Return the (x, y) coordinate for the center point of the cell that contains the specified text.  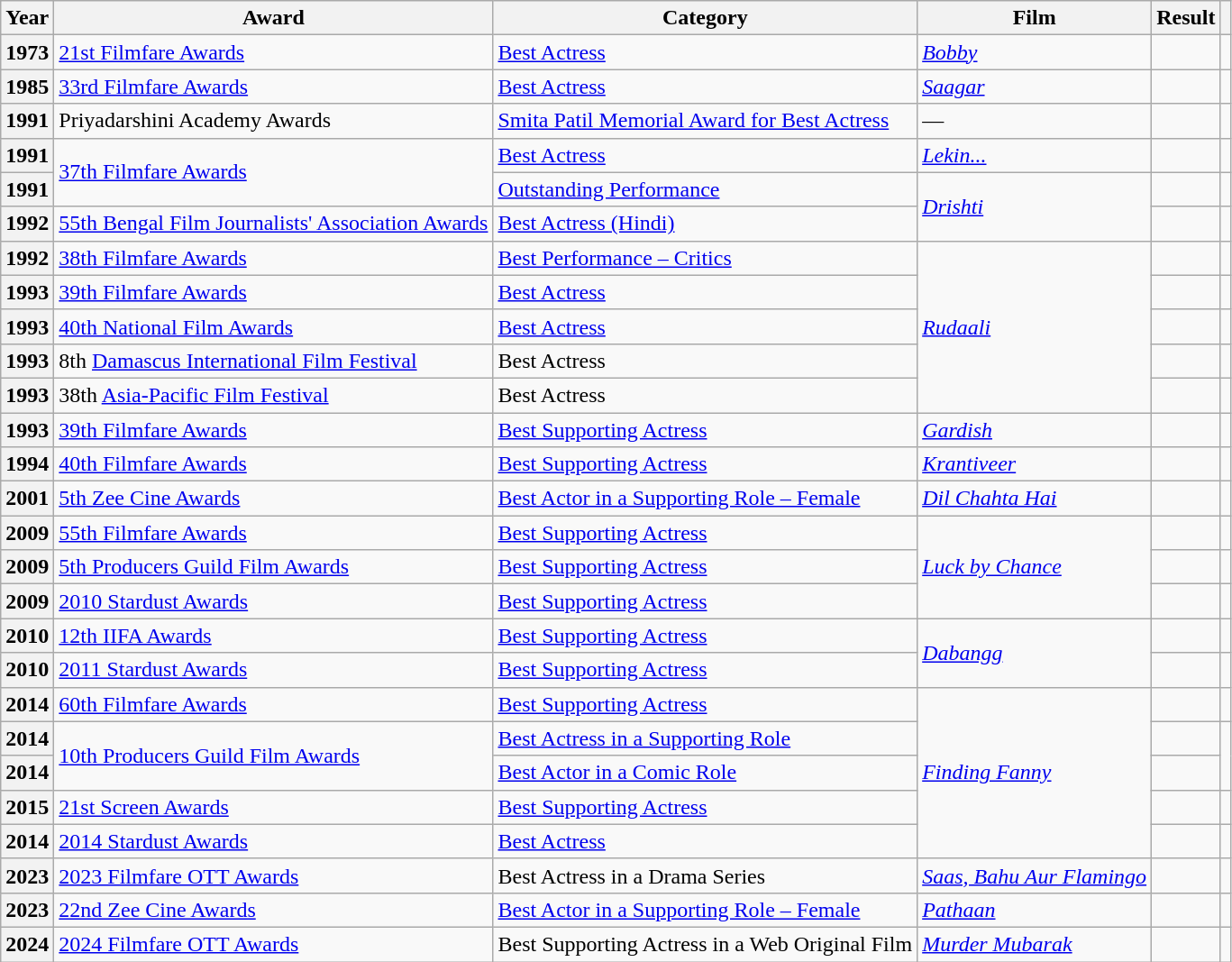
Result (1186, 18)
5th Zee Cine Awards (274, 499)
Finding Fanny (1035, 773)
2024 Filmfare OTT Awards (274, 944)
Drishti (1035, 206)
Best Supporting Actress in a Web Original Film (705, 944)
Luck by Chance (1035, 567)
2014 Stardust Awards (274, 841)
38th Filmfare Awards (274, 258)
Film (1035, 18)
8th Damascus International Film Festival (274, 361)
2023 Filmfare OTT Awards (274, 875)
2010 Stardust Awards (274, 601)
40th Filmfare Awards (274, 464)
Saas, Bahu Aur Flamingo (1035, 875)
55th Bengal Film Journalists' Association Awards (274, 224)
5th Producers Guild Film Awards (274, 567)
Pathaan (1035, 910)
Best Actress in a Supporting Role (705, 738)
Krantiveer (1035, 464)
55th Filmfare Awards (274, 533)
21st Screen Awards (274, 807)
2001 (27, 499)
10th Producers Guild Film Awards (274, 756)
2024 (27, 944)
2011 Stardust Awards (274, 670)
33rd Filmfare Awards (274, 87)
40th National Film Awards (274, 326)
21st Filmfare Awards (274, 52)
38th Asia-Pacific Film Festival (274, 395)
Dil Chahta Hai (1035, 499)
— (1035, 121)
Best Actress (Hindi) (705, 224)
1994 (27, 464)
Best Actress in a Drama Series (705, 875)
Outstanding Performance (705, 189)
Priyadarshini Academy Awards (274, 121)
Best Performance – Critics (705, 258)
Gardish (1035, 430)
Best Actor in a Comic Role (705, 773)
37th Filmfare Awards (274, 172)
Award (274, 18)
Year (27, 18)
Lekin... (1035, 155)
Rudaali (1035, 326)
Category (705, 18)
Bobby (1035, 52)
Saagar (1035, 87)
12th IIFA Awards (274, 636)
Smita Patil Memorial Award for Best Actress (705, 121)
60th Filmfare Awards (274, 704)
22nd Zee Cine Awards (274, 910)
1973 (27, 52)
Dabangg (1035, 653)
Murder Mubarak (1035, 944)
2015 (27, 807)
1985 (27, 87)
